Capture the cell that displays the provided text and extract its (X, Y) central coordinate. 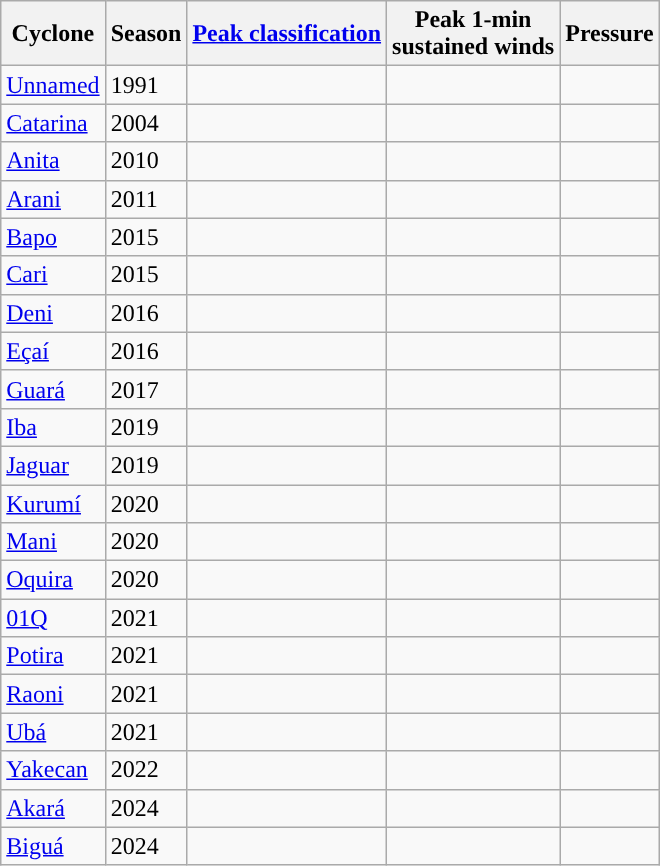
Peak classification (287, 34)
2004 (146, 123)
Mani (53, 542)
Pressure (610, 34)
Catarina (53, 123)
Raoni (53, 694)
2011 (146, 199)
Peak 1-minsustained winds (474, 34)
Kurumí (53, 503)
Anita (53, 161)
Bapo (53, 237)
Jaguar (53, 465)
Biguá (53, 846)
Ubá (53, 732)
Cyclone (53, 34)
2022 (146, 770)
2017 (146, 389)
1991 (146, 85)
Cari (53, 275)
Deni (53, 313)
Arani (53, 199)
Guará (53, 389)
Yakecan (53, 770)
Eçaí (53, 351)
Unnamed (53, 85)
2010 (146, 161)
Oquira (53, 580)
01Q (53, 618)
Iba (53, 427)
Season (146, 34)
Akará (53, 808)
Potira (53, 656)
